Pinpoint the cell where the given text exists, returning its (x, y) midpoint coordinate. 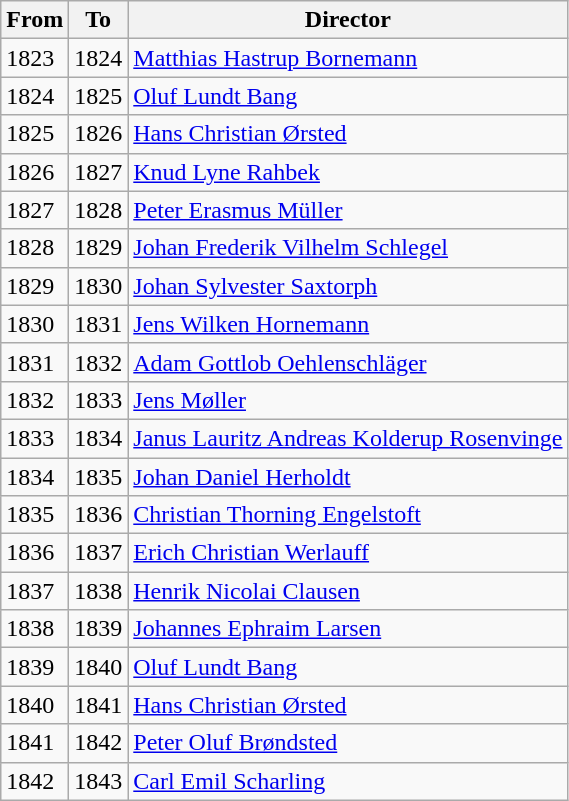
To (98, 20)
Peter Erasmus Müller (348, 210)
1843 (98, 781)
Adam Gottlob Oehlenschläger (348, 362)
Janus Lauritz Andreas Kolderup Rosenvinge (348, 438)
Jens Møller (348, 400)
1823 (35, 58)
Johannes Ephraim Larsen (348, 629)
From (35, 20)
Henrik Nicolai Clausen (348, 591)
Director (348, 20)
Johan Daniel Herholdt (348, 477)
Carl Emil Scharling (348, 781)
Peter Oluf Brøndsted (348, 743)
Christian Thorning Engelstoft (348, 515)
Jens Wilken Hornemann (348, 324)
Johan Frederik Vilhelm Schlegel (348, 248)
Matthias Hastrup Bornemann (348, 58)
Knud Lyne Rahbek (348, 172)
Erich Christian Werlauff (348, 553)
Johan Sylvester Saxtorph (348, 286)
